Return the [X, Y] coordinate for the center point of the cell that contains the specified text.  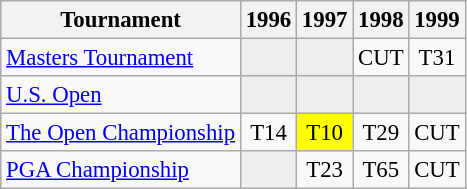
Tournament [121, 20]
T65 [381, 170]
The Open Championship [121, 133]
1998 [381, 20]
T31 [437, 58]
T29 [381, 133]
Masters Tournament [121, 58]
T23 [325, 170]
PGA Championship [121, 170]
T10 [325, 133]
1999 [437, 20]
1997 [325, 20]
U.S. Open [121, 95]
1996 [268, 20]
T14 [268, 133]
